Extract the (X, Y) coordinate from the center of the cell holding the provided text.  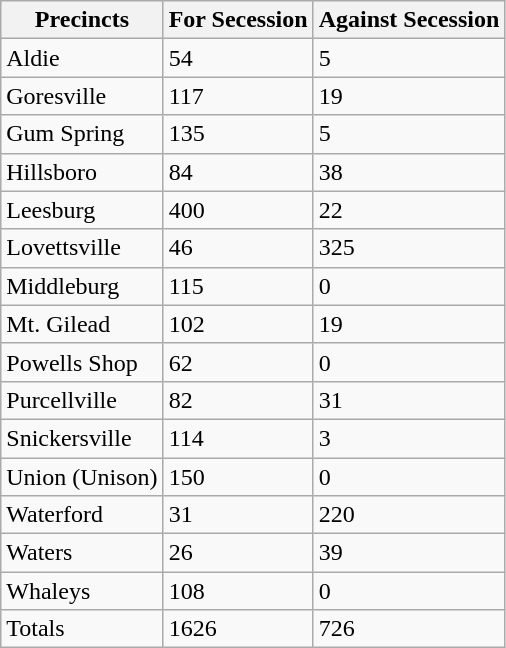
Snickersville (82, 438)
Lovettsville (82, 248)
726 (409, 629)
Leesburg (82, 210)
Gum Spring (82, 134)
150 (238, 477)
For Secession (238, 20)
135 (238, 134)
325 (409, 248)
220 (409, 515)
117 (238, 96)
82 (238, 400)
115 (238, 286)
Precincts (82, 20)
114 (238, 438)
26 (238, 553)
Powells Shop (82, 362)
Waters (82, 553)
Aldie (82, 58)
Totals (82, 629)
Purcellville (82, 400)
102 (238, 324)
Against Secession (409, 20)
84 (238, 172)
108 (238, 591)
3 (409, 438)
38 (409, 172)
54 (238, 58)
400 (238, 210)
1626 (238, 629)
39 (409, 553)
46 (238, 248)
Whaleys (82, 591)
Waterford (82, 515)
Goresville (82, 96)
22 (409, 210)
Hillsboro (82, 172)
Union (Unison) (82, 477)
Mt. Gilead (82, 324)
Middleburg (82, 286)
62 (238, 362)
